Search for the cell housing the specified text and yield its [x, y] center coordinate. 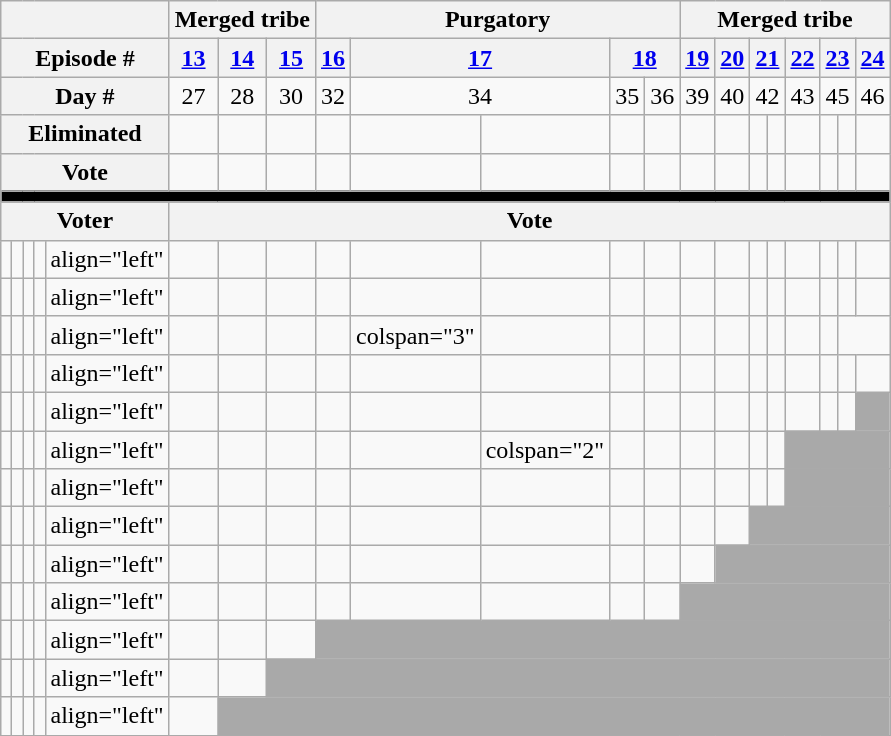
39 [698, 96]
24 [872, 58]
30 [292, 96]
21 [768, 58]
28 [242, 96]
19 [698, 58]
43 [802, 96]
35 [628, 96]
16 [334, 58]
Purgatory [498, 20]
20 [732, 58]
46 [872, 96]
23 [838, 58]
15 [292, 58]
14 [242, 58]
Day # [85, 96]
27 [194, 96]
Eliminated [85, 134]
45 [838, 96]
42 [768, 96]
17 [480, 58]
Episode # [85, 58]
34 [480, 96]
colspan="3" [416, 335]
13 [194, 58]
40 [732, 96]
22 [802, 58]
32 [334, 96]
Voter [85, 221]
36 [662, 96]
18 [645, 58]
colspan="2" [545, 449]
